Find where the given text appears and provide that cell's center as [x, y] coordinate. 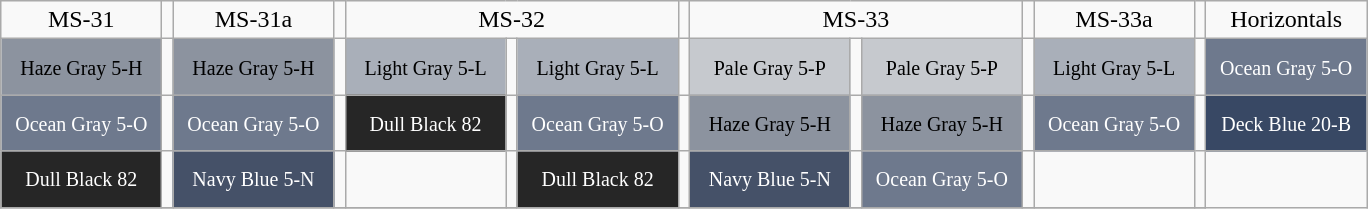
Deck Blue 20-B [1286, 123]
MS-33 [856, 20]
MS-31a [254, 20]
Horizontals [1286, 20]
MS-31 [82, 20]
MS-32 [512, 20]
MS-33a [1114, 20]
